Scan for the cell matching the given text and deliver its (X, Y) coordinate at center. 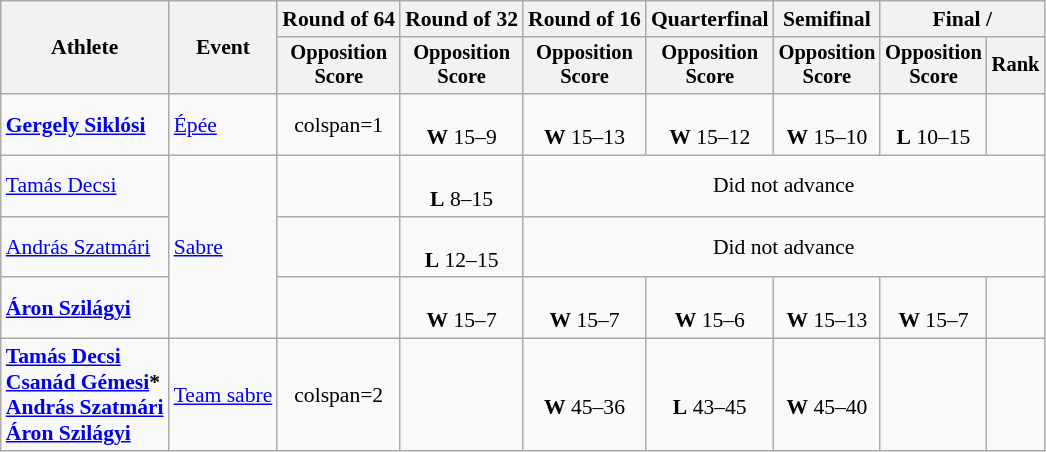
Rank (1016, 66)
W 15–9 (462, 124)
Final / (962, 19)
L 10–15 (934, 124)
Round of 16 (584, 19)
colspan=1 (338, 124)
Team sabre (224, 395)
W 15–6 (710, 308)
Gergely Siklósi (85, 124)
W 45–40 (828, 395)
Event (224, 48)
Athlete (85, 48)
Épée (224, 124)
Round of 64 (338, 19)
W 15–12 (710, 124)
L 43–45 (710, 395)
Tamás Decsi (85, 186)
András Szatmári (85, 248)
L 8–15 (462, 186)
Round of 32 (462, 19)
Quarterfinal (710, 19)
L 12–15 (462, 248)
Tamás DecsiCsanád Gémesi*András SzatmáriÁron Szilágyi (85, 395)
Áron Szilágyi (85, 308)
Semifinal (828, 19)
colspan=2 (338, 395)
Sabre (224, 248)
W 45–36 (584, 395)
W 15–10 (828, 124)
